Determine the [X, Y] coordinate at the center of the cell enclosing the given text.  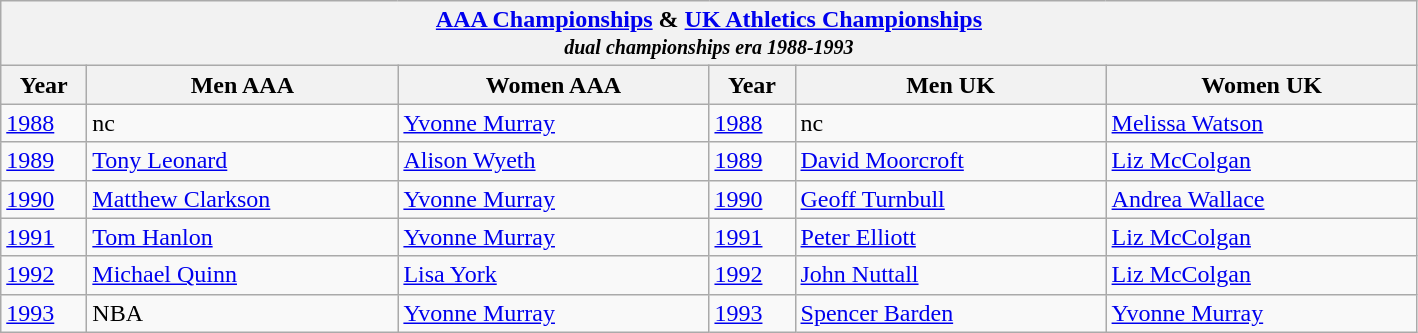
Men AAA [242, 85]
Geoff Turnbull [950, 199]
Peter Elliott [950, 237]
Women UK [1262, 85]
Tony Leonard [242, 161]
NBA [242, 313]
Melissa Watson [1262, 123]
Lisa York [554, 275]
Andrea Wallace [1262, 199]
Matthew Clarkson [242, 199]
Men UK [950, 85]
Alison Wyeth [554, 161]
AAA Championships & UK Athletics Championshipsdual championships era 1988-1993 [709, 34]
Tom Hanlon [242, 237]
Women AAA [554, 85]
John Nuttall [950, 275]
Michael Quinn [242, 275]
David Moorcroft [950, 161]
Spencer Barden [950, 313]
